Return the [X, Y] coordinate for the center point of the cell that contains the specified text.  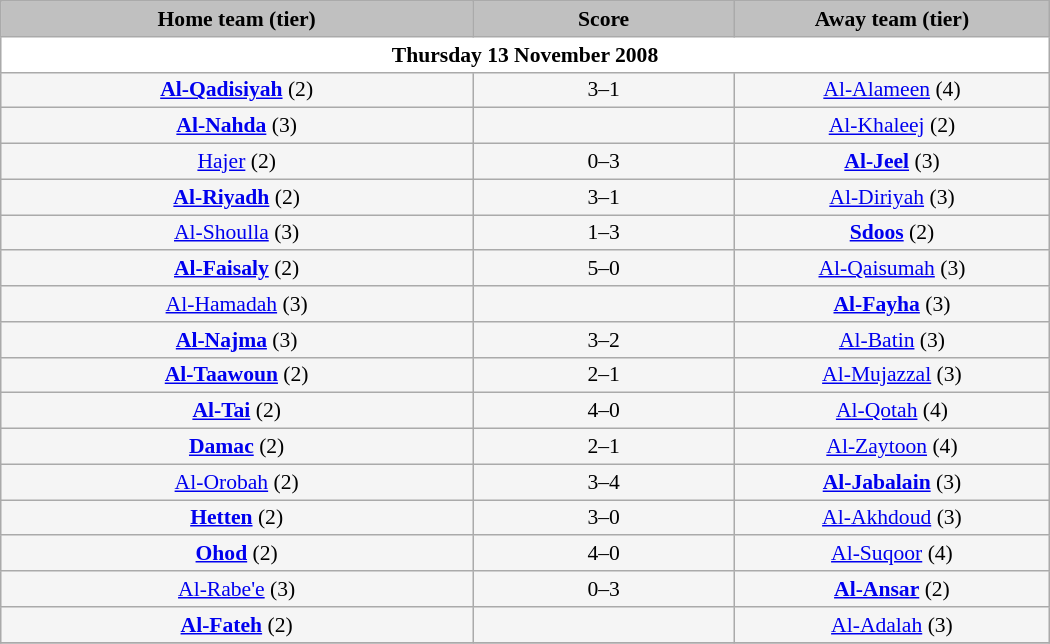
Al-Nahda (3) [237, 126]
Al-Riyadh (2) [237, 197]
Al-Qotah (4) [892, 411]
Al-Fayha (3) [892, 304]
Al-Zaytoon (4) [892, 447]
Away team (tier) [892, 19]
Al-Faisaly (2) [237, 269]
Al-Tai (2) [237, 411]
Thursday 13 November 2008 [525, 55]
Al-Alameen (4) [892, 90]
Sdoos (2) [892, 233]
Al-Ansar (2) [892, 589]
Al-Diriyah (3) [892, 197]
Ohod (2) [237, 554]
Al-Shoulla (3) [237, 233]
3–0 [604, 518]
Al-Mujazzal (3) [892, 375]
Damac (2) [237, 447]
Al-Rabe'e (3) [237, 589]
Al-Qaisumah (3) [892, 269]
Al-Najma (3) [237, 340]
Al-Jeel (3) [892, 162]
Hajer (2) [237, 162]
Al-Suqoor (4) [892, 554]
Hetten (2) [237, 518]
Home team (tier) [237, 19]
3–2 [604, 340]
Al-Fateh (2) [237, 625]
Score [604, 19]
Al-Qadisiyah (2) [237, 90]
Al-Jabalain (3) [892, 482]
5–0 [604, 269]
Al-Taawoun (2) [237, 375]
Al-Batin (3) [892, 340]
Al-Khaleej (2) [892, 126]
Al-Akhdoud (3) [892, 518]
Al-Orobah (2) [237, 482]
1–3 [604, 233]
Al-Hamadah (3) [237, 304]
3–4 [604, 482]
Al-Adalah (3) [892, 625]
